Capture the cell that displays the provided text and extract its [X, Y] central coordinate. 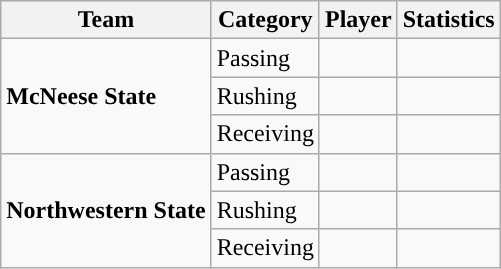
McNeese State [106, 96]
Northwestern State [106, 210]
Player [358, 20]
Category [265, 20]
Team [106, 20]
Statistics [448, 20]
